Find where the given text appears and provide that cell's center as (x, y) coordinate. 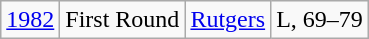
L, 69–79 (320, 20)
1982 (30, 20)
Rutgers (228, 20)
First Round (122, 20)
